Extract the [X, Y] coordinate from the center of the cell holding the provided text.  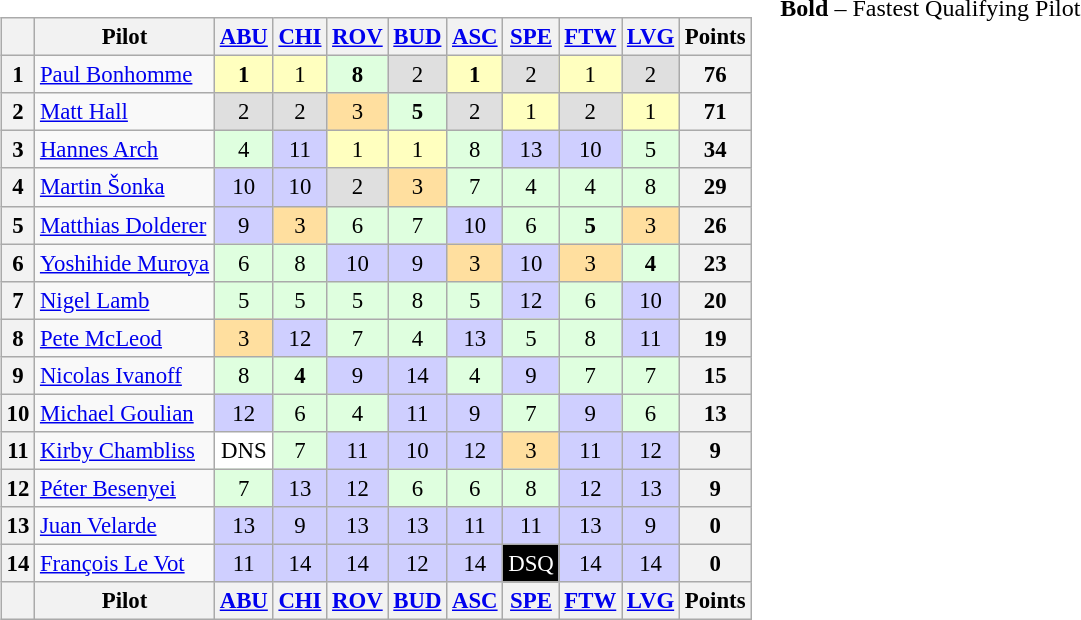
34 [714, 150]
71 [714, 112]
Martin Šonka [125, 187]
DNS [244, 451]
Nigel Lamb [125, 300]
Nicolas Ivanoff [125, 375]
Yoshihide Muroya [125, 263]
Matthias Dolderer [125, 225]
François Le Vot [125, 563]
Péter Besenyei [125, 488]
23 [714, 263]
Hannes Arch [125, 150]
Michael Goulian [125, 413]
15 [714, 375]
Paul Bonhomme [125, 75]
DSQ [531, 563]
20 [714, 300]
Kirby Chambliss [125, 451]
26 [714, 225]
Juan Velarde [125, 526]
Matt Hall [125, 112]
19 [714, 338]
29 [714, 187]
Pete McLeod [125, 338]
76 [714, 75]
